From the cell containing the given text, extract its center point as [x, y] coordinate. 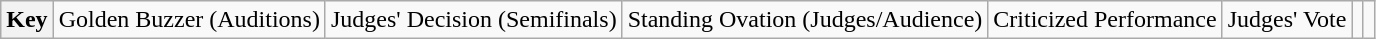
Key [27, 20]
Standing Ovation (Judges/Audience) [805, 20]
Judges' Vote [1287, 20]
Judges' Decision (Semifinals) [474, 20]
Golden Buzzer (Auditions) [189, 20]
Criticized Performance [1105, 20]
